Search for the cell housing the specified text and yield its [X, Y] center coordinate. 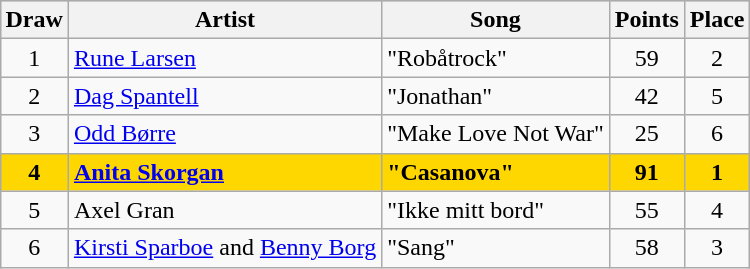
58 [646, 248]
"Robåtrock" [496, 58]
Odd Børre [224, 134]
55 [646, 210]
Anita Skorgan [224, 172]
42 [646, 96]
"Make Love Not War" [496, 134]
"Sang" [496, 248]
59 [646, 58]
Place [717, 20]
Artist [224, 20]
25 [646, 134]
"Casanova" [496, 172]
Kirsti Sparboe and Benny Borg [224, 248]
"Ikke mitt bord" [496, 210]
Rune Larsen [224, 58]
Dag Spantell [224, 96]
Axel Gran [224, 210]
Draw [34, 20]
Points [646, 20]
Song [496, 20]
"Jonathan" [496, 96]
91 [646, 172]
